Search for the cell housing the specified text and yield its [x, y] center coordinate. 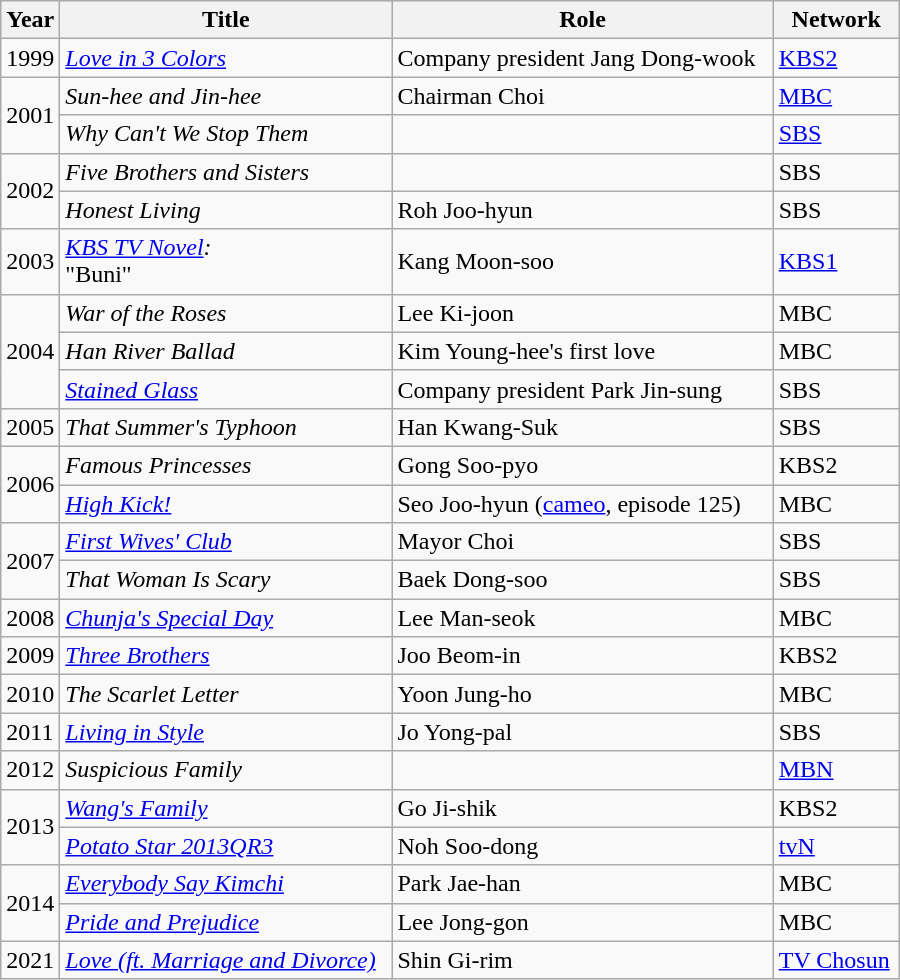
2001 [30, 115]
High Kick! [226, 503]
Park Jae-han [582, 884]
Wang's Family [226, 808]
Han River Ballad [226, 351]
Five Brothers and Sisters [226, 172]
Love in 3 Colors [226, 58]
Lee Ki-joon [582, 313]
Jo Yong-pal [582, 732]
Company president Park Jin-sung [582, 389]
Famous Princesses [226, 465]
Three Brothers [226, 656]
Go Ji-shik [582, 808]
Why Can't We Stop Them [226, 134]
Lee Jong-gon [582, 922]
2007 [30, 561]
First Wives' Club [226, 542]
2013 [30, 827]
Kim Young-hee's first love [582, 351]
Seo Joo-hyun (cameo, episode 125) [582, 503]
Pride and Prejudice [226, 922]
2014 [30, 903]
Living in Style [226, 732]
2009 [30, 656]
2012 [30, 770]
That Woman Is Scary [226, 580]
Joo Beom-in [582, 656]
2006 [30, 484]
Mayor Choi [582, 542]
Year [30, 20]
War of the Roses [226, 313]
Baek Dong-soo [582, 580]
MBN [836, 770]
Roh Joo-hyun [582, 210]
2003 [30, 262]
2011 [30, 732]
2010 [30, 694]
Company president Jang Dong-wook [582, 58]
Gong Soo-pyo [582, 465]
Honest Living [226, 210]
Yoon Jung-ho [582, 694]
Stained Glass [226, 389]
Sun-hee and Jin-hee [226, 96]
The Scarlet Letter [226, 694]
Suspicious Family [226, 770]
Potato Star 2013QR3 [226, 846]
Title [226, 20]
Han Kwang-Suk [582, 427]
Chairman Choi [582, 96]
KBS TV Novel: "Buni" [226, 262]
2002 [30, 191]
tvN [836, 846]
Lee Man-seok [582, 618]
Noh Soo-dong [582, 846]
Role [582, 20]
2021 [30, 960]
2004 [30, 351]
Chunja's Special Day [226, 618]
Network [836, 20]
Kang Moon-soo [582, 262]
Love (ft. Marriage and Divorce) [226, 960]
2008 [30, 618]
Everybody Say Kimchi [226, 884]
Shin Gi-rim [582, 960]
TV Chosun [836, 960]
That Summer's Typhoon [226, 427]
KBS1 [836, 262]
2005 [30, 427]
1999 [30, 58]
